Determine the [X, Y] coordinate at the center of the cell enclosing the given text.  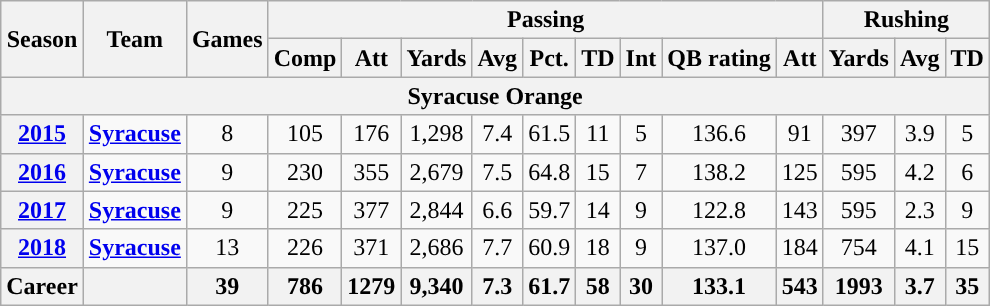
64.8 [550, 172]
2,844 [436, 210]
137.0 [719, 248]
2018 [42, 248]
2,679 [436, 172]
7.5 [498, 172]
59.7 [550, 210]
176 [372, 134]
355 [372, 172]
Passing [546, 20]
7 [641, 172]
Comp [305, 58]
754 [858, 248]
3.9 [920, 134]
30 [641, 286]
35 [967, 286]
Pct. [550, 58]
105 [305, 134]
2,686 [436, 248]
4.1 [920, 248]
6.6 [498, 210]
397 [858, 134]
1279 [372, 286]
58 [598, 286]
377 [372, 210]
Games [227, 39]
14 [598, 210]
230 [305, 172]
8 [227, 134]
7.4 [498, 134]
QB rating [719, 58]
Career [42, 286]
1993 [858, 286]
226 [305, 248]
39 [227, 286]
Rushing [906, 20]
136.6 [719, 134]
9,340 [436, 286]
2017 [42, 210]
61.7 [550, 286]
4.2 [920, 172]
143 [800, 210]
7.7 [498, 248]
138.2 [719, 172]
2015 [42, 134]
Int [641, 58]
Team [134, 39]
225 [305, 210]
91 [800, 134]
7.3 [498, 286]
2.3 [920, 210]
6 [967, 172]
60.9 [550, 248]
18 [598, 248]
786 [305, 286]
133.1 [719, 286]
371 [372, 248]
13 [227, 248]
1,298 [436, 134]
3.7 [920, 286]
125 [800, 172]
2016 [42, 172]
Syracuse Orange [496, 96]
Season [42, 39]
122.8 [719, 210]
543 [800, 286]
11 [598, 134]
184 [800, 248]
61.5 [550, 134]
